Determine the [x, y] coordinate at the center of the cell enclosing the given text.  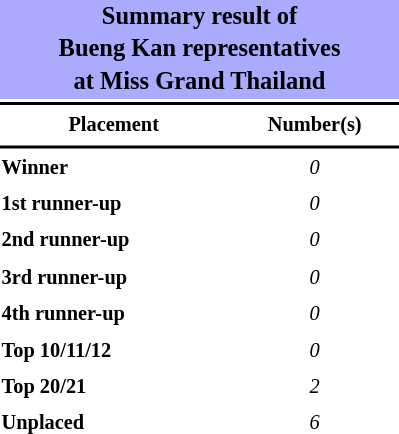
Winner [114, 168]
Number(s) [314, 125]
3rd runner-up [114, 278]
2 [314, 387]
Top 20/21 [114, 387]
4th runner-up [114, 314]
2nd runner-up [114, 241]
Placement [114, 125]
1st runner-up [114, 204]
Summary result ofBueng Kan representativesat Miss Grand Thailand [200, 50]
Top 10/11/12 [114, 351]
